Determine the (x, y) coordinate at the center of the cell enclosing the given text.  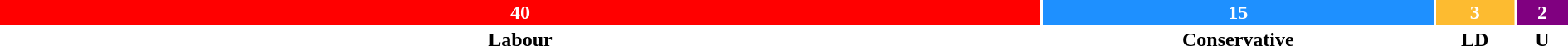
40 (520, 12)
15 (1238, 12)
3 (1475, 12)
2 (1542, 12)
